Search for the cell housing the specified text and yield its (x, y) center coordinate. 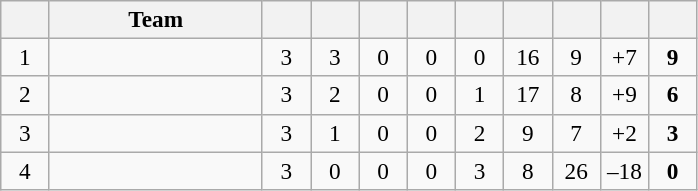
17 (528, 95)
16 (528, 57)
–18 (624, 170)
6 (673, 95)
+2 (624, 133)
+9 (624, 95)
7 (576, 133)
+7 (624, 57)
26 (576, 170)
Team (156, 19)
4 (25, 170)
